Return the [X, Y] coordinate for the center point of the cell that contains the specified text.  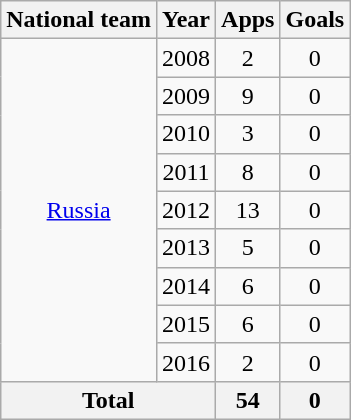
2010 [186, 134]
Apps [248, 20]
2014 [186, 286]
National team [79, 20]
54 [248, 400]
5 [248, 248]
2009 [186, 96]
2012 [186, 210]
Goals [315, 20]
Russia [79, 210]
3 [248, 134]
2015 [186, 324]
2016 [186, 362]
Year [186, 20]
Total [108, 400]
8 [248, 172]
13 [248, 210]
2011 [186, 172]
2013 [186, 248]
2008 [186, 58]
9 [248, 96]
